Return the [X, Y] coordinate for the center point of the cell that contains the specified text.  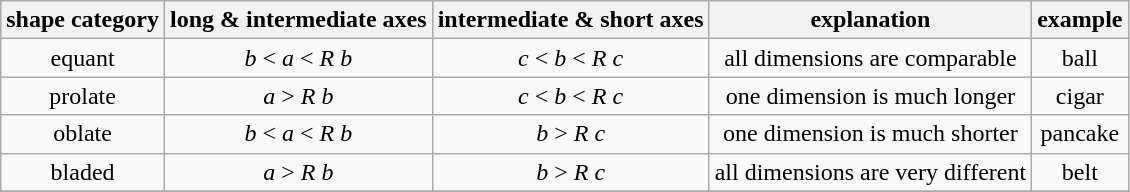
one dimension is much longer [870, 96]
shape category [83, 20]
example [1080, 20]
prolate [83, 96]
oblate [83, 134]
one dimension is much shorter [870, 134]
all dimensions are comparable [870, 58]
long & intermediate axes [298, 20]
intermediate & short axes [570, 20]
explanation [870, 20]
cigar [1080, 96]
ball [1080, 58]
belt [1080, 172]
all dimensions are very different [870, 172]
equant [83, 58]
bladed [83, 172]
pancake [1080, 134]
